Locate the cell with the specified text and output its [X, Y] center coordinate. 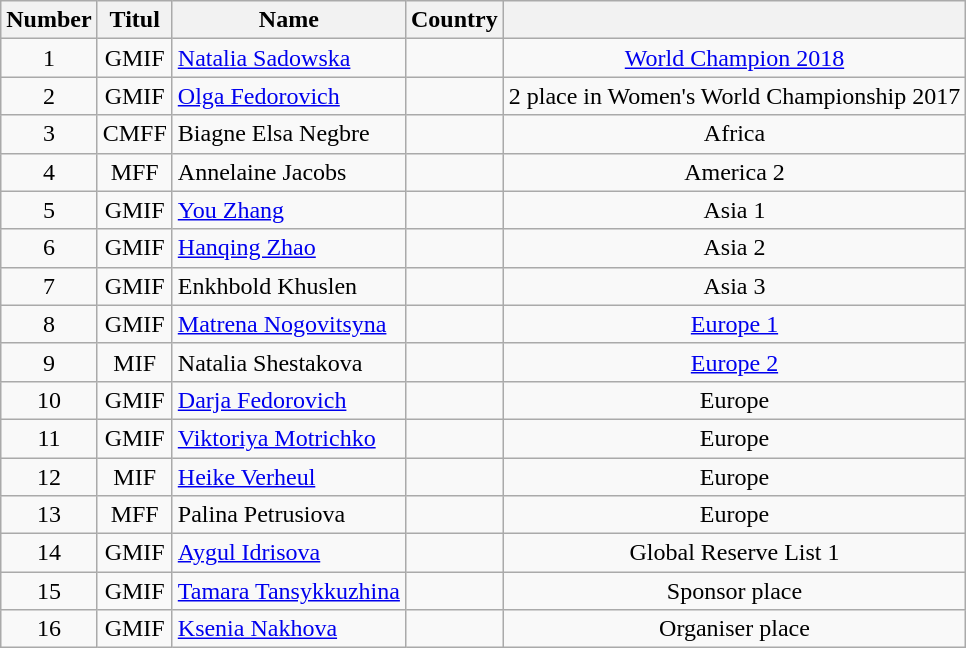
Asia 3 [734, 286]
CMFF [134, 134]
14 [49, 553]
Europe 1 [734, 324]
Global Reserve List 1 [734, 553]
Aygul Idrisova [288, 553]
World Champion 2018 [734, 58]
13 [49, 515]
Annelaine Jacobs [288, 172]
8 [49, 324]
Viktoriya Motrichko [288, 438]
Darja Fedorovich [288, 400]
Asia 2 [734, 248]
Biagne Elsa Negbre [288, 134]
9 [49, 362]
16 [49, 629]
15 [49, 591]
Organiser place [734, 629]
Number [49, 20]
1 [49, 58]
Country [454, 20]
You Zhang [288, 210]
Tamara Tansykkuzhina [288, 591]
3 [49, 134]
2 [49, 96]
Sponsor place [734, 591]
Name [288, 20]
2 place in Women's World Championship 2017 [734, 96]
7 [49, 286]
12 [49, 477]
Natalia Sadowska [288, 58]
Olga Fedorovich [288, 96]
Africa [734, 134]
Heike Verheul [288, 477]
Titul [134, 20]
10 [49, 400]
Natalia Shestakova [288, 362]
5 [49, 210]
Asia 1 [734, 210]
6 [49, 248]
Ksenia Nakhova [288, 629]
Europe 2 [734, 362]
Enkhbold Khuslen [288, 286]
America 2 [734, 172]
4 [49, 172]
Matrena Nogovitsyna [288, 324]
Hanqing Zhao [288, 248]
Palina Petrusiova [288, 515]
11 [49, 438]
